Output the [X, Y] coordinate of the center of the cell containing the given text.  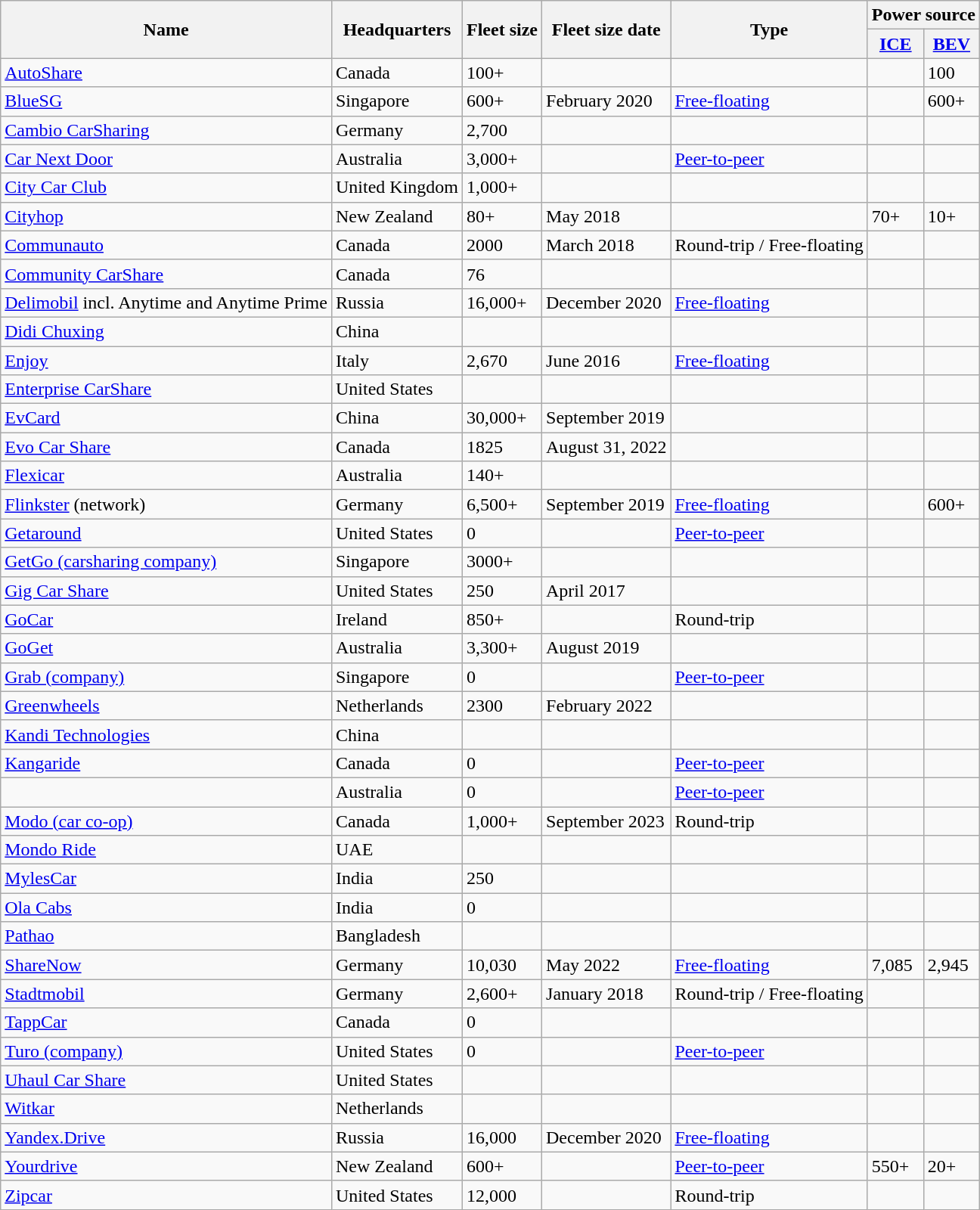
Mondo Ride [166, 850]
Communauto [166, 245]
United Kingdom [396, 188]
Fleet size date [606, 29]
August 31, 2022 [606, 447]
Yandex.Drive [166, 1137]
Getaround [166, 533]
550+ [895, 1166]
2,600+ [502, 994]
3000+ [502, 562]
Fleet size [502, 29]
Yourdrive [166, 1166]
GetGo (carsharing company) [166, 562]
Type [769, 29]
Evo Car Share [166, 447]
Headquarters [396, 29]
2,670 [502, 361]
Stadtmobil [166, 994]
Greenwheels [166, 706]
Power source [923, 15]
2000 [502, 245]
Name [166, 29]
850+ [502, 619]
Grab (company) [166, 677]
Pathao [166, 936]
UAE [396, 850]
2,700 [502, 130]
12,000 [502, 1195]
Turo (company) [166, 1051]
10,030 [502, 965]
February 2020 [606, 101]
Delimobil incl. Anytime and Anytime Prime [166, 302]
Cambio CarSharing [166, 130]
GoCar [166, 619]
TappCar [166, 1022]
AutoShare [166, 73]
Italy [396, 361]
100+ [502, 73]
May 2022 [606, 965]
Witkar [166, 1109]
70+ [895, 216]
6,500+ [502, 504]
Ola Cabs [166, 907]
Community CarShare [166, 274]
Gig Car Share [166, 591]
100 [951, 73]
2300 [502, 706]
GoGet [166, 648]
September 2023 [606, 821]
1825 [502, 447]
ICE [895, 44]
30,000+ [502, 418]
3,000+ [502, 159]
Uhaul Car Share [166, 1080]
80+ [502, 216]
Cityhop [166, 216]
BlueSG [166, 101]
76 [502, 274]
Car Next Door [166, 159]
January 2018 [606, 994]
City Car Club [166, 188]
20+ [951, 1166]
MylesCar [166, 879]
Enterprise CarShare [166, 389]
2,945 [951, 965]
Ireland [396, 619]
May 2018 [606, 216]
BEV [951, 44]
June 2016 [606, 361]
August 2019 [606, 648]
7,085 [895, 965]
Flexicar [166, 476]
Flinkster (network) [166, 504]
March 2018 [606, 245]
16,000+ [502, 302]
3,300+ [502, 648]
February 2022 [606, 706]
Didi Chuxing [166, 331]
April 2017 [606, 591]
Kangaride [166, 763]
Kandi Technologies [166, 734]
Enjoy [166, 361]
Zipcar [166, 1195]
10+ [951, 216]
EvCard [166, 418]
16,000 [502, 1137]
140+ [502, 476]
ShareNow [166, 965]
Bangladesh [396, 936]
Modo (car co-op) [166, 821]
